Return (X, Y) of the center of cell containing provided text 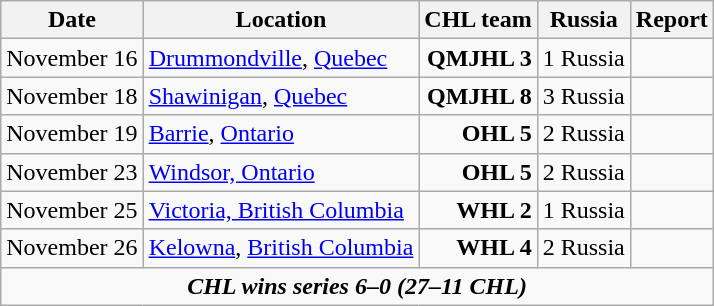
November 25 (72, 210)
November 26 (72, 248)
Windsor, Ontario (281, 172)
Location (281, 20)
CHL wins series 6–0 (27–11 CHL) (358, 286)
WHL 2 (478, 210)
Date (72, 20)
Kelowna, British Columbia (281, 248)
Report (672, 20)
November 23 (72, 172)
November 18 (72, 96)
Russia (584, 20)
Barrie, Ontario (281, 134)
CHL team (478, 20)
QMJHL 3 (478, 58)
3 Russia (584, 96)
Shawinigan, Quebec (281, 96)
November 16 (72, 58)
QMJHL 8 (478, 96)
November 19 (72, 134)
Victoria, British Columbia (281, 210)
WHL 4 (478, 248)
Drummondville, Quebec (281, 58)
